Detect which cell encompasses the target text, then output its (X, Y) center coordinate. 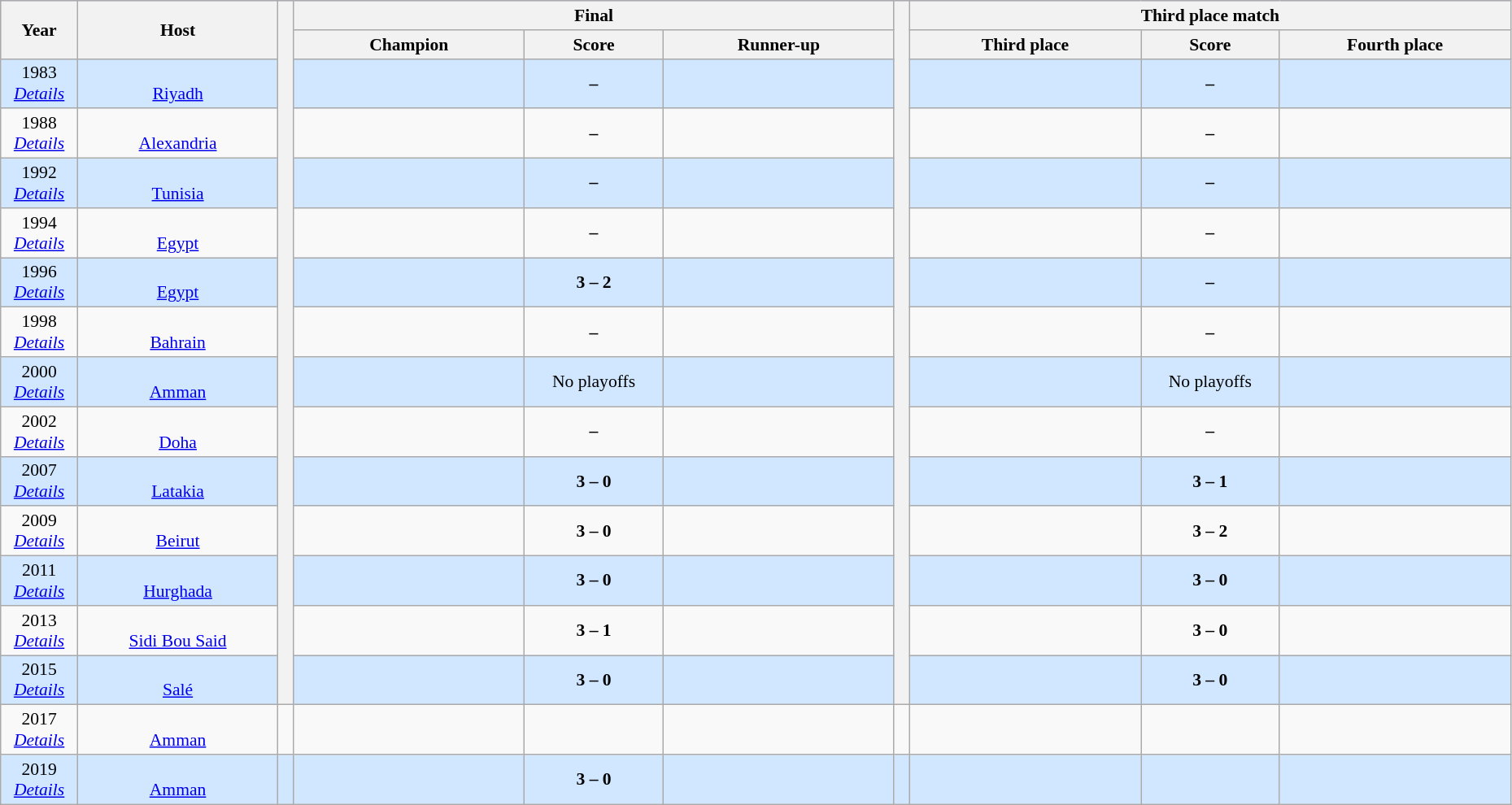
1983Details (39, 83)
2011Details (39, 581)
Runner-up (778, 45)
1988Details (39, 133)
2013Details (39, 631)
Hurghada (177, 581)
2000Details (39, 382)
Sidi Bou Said (177, 631)
1998Details (39, 332)
2002Details (39, 431)
2007Details (39, 481)
Host (177, 29)
Year (39, 29)
2015Details (39, 680)
Doha (177, 431)
Third place match (1210, 15)
Bahrain (177, 332)
Salé (177, 680)
1996Details (39, 283)
2019Details (39, 779)
2017Details (39, 730)
Fourth place (1395, 45)
1994Details (39, 233)
Champion (409, 45)
Latakia (177, 481)
Third place (1025, 45)
Riyadh (177, 83)
2009Details (39, 532)
1992Details (39, 184)
Beirut (177, 532)
Tunisia (177, 184)
Alexandria (177, 133)
Final (594, 15)
